Extract the [x, y] coordinate from the center of the cell holding the provided text.  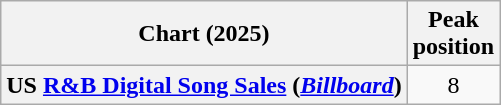
US R&B Digital Song Sales (Billboard) [204, 85]
Chart (2025) [204, 34]
Peakposition [453, 34]
8 [453, 85]
